Determine the (x, y) coordinate at the center of the cell enclosing the given text.  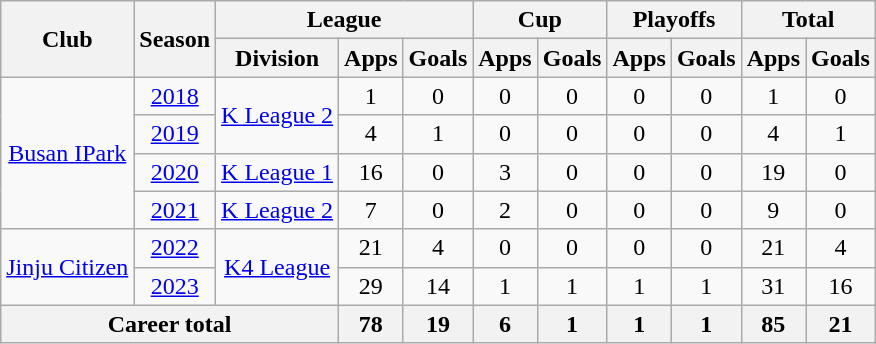
2020 (175, 172)
2018 (175, 96)
2021 (175, 210)
78 (371, 324)
9 (773, 210)
85 (773, 324)
Busan IPark (68, 153)
K4 League (278, 267)
Division (278, 58)
3 (505, 172)
7 (371, 210)
Cup (540, 20)
2019 (175, 134)
Club (68, 39)
Playoffs (674, 20)
K League 1 (278, 172)
2022 (175, 248)
6 (505, 324)
31 (773, 286)
2 (505, 210)
Season (175, 39)
Career total (170, 324)
League (344, 20)
Total (808, 20)
14 (438, 286)
2023 (175, 286)
29 (371, 286)
Jinju Citizen (68, 267)
